Output the (X, Y) coordinate of the center of the cell containing the given text.  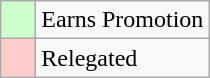
Relegated (122, 58)
Earns Promotion (122, 20)
